For the text-containing cell, return its midpoint in (x, y) coordinate format. 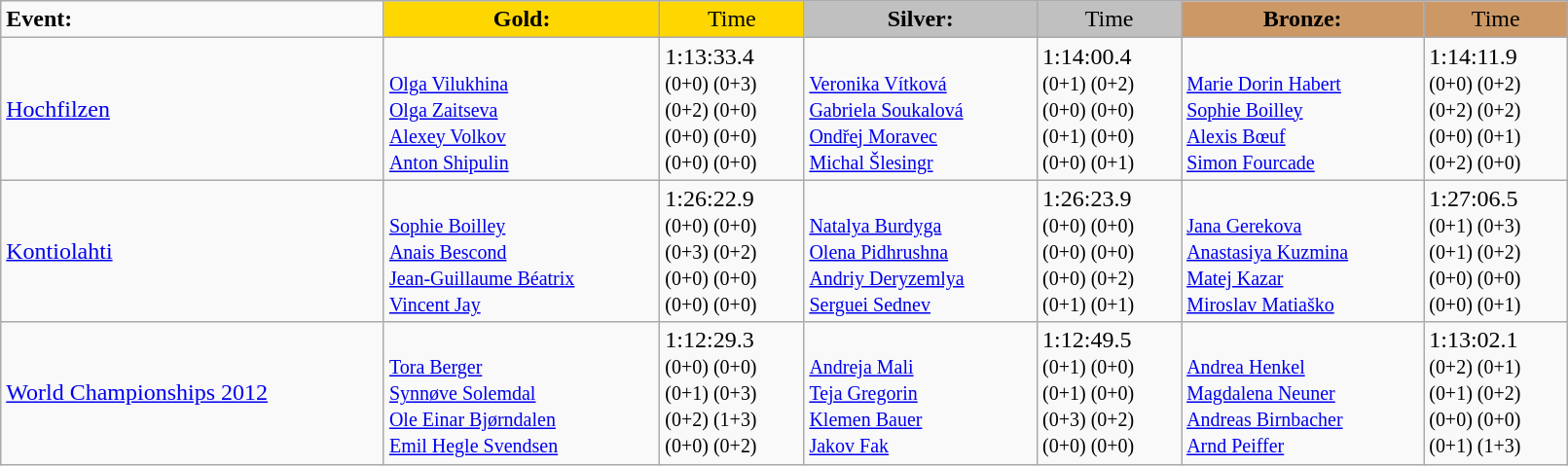
1:12:29.3(0+0) (0+0)(0+1) (0+3)(0+2) (1+3)(0+0) (0+2) (732, 393)
Kontiolahti (193, 251)
Gold: (522, 19)
Natalya BurdygaOlena PidhrushnaAndriy DeryzemlyaSerguei Sednev (921, 251)
World Championships 2012 (193, 393)
Hochfilzen (193, 109)
Veronika VítkováGabriela SoukalováOndřej MoravecMichal Šlesingr (921, 109)
Bronze: (1302, 19)
Jana GerekovaAnastasiya KuzminaMatej KazarMiroslav Matiaško (1302, 251)
Andreja MaliTeja GregorinKlemen BauerJakov Fak (921, 393)
Tora BergerSynnøve SolemdalOle Einar BjørndalenEmil Hegle Svendsen (522, 393)
Olga VilukhinaOlga ZaitsevaAlexey VolkovAnton Shipulin (522, 109)
Andrea HenkelMagdalena NeunerAndreas BirnbacherArnd Peiffer (1302, 393)
1:12:49.5(0+1) (0+0)(0+1) (0+0)(0+3) (0+2)(0+0) (0+0) (1110, 393)
Sophie BoilleyAnais BescondJean-Guillaume BéatrixVincent Jay (522, 251)
1:14:11.9(0+0) (0+2)(0+2) (0+2)(0+0) (0+1)(0+2) (0+0) (1496, 109)
Marie Dorin HabertSophie BoilleyAlexis BœufSimon Fourcade (1302, 109)
Event: (193, 19)
1:13:33.4(0+0) (0+3)(0+2) (0+0)(0+0) (0+0)(0+0) (0+0) (732, 109)
1:13:02.1(0+2) (0+1)(0+1) (0+2)(0+0) (0+0)(0+1) (1+3) (1496, 393)
Silver: (921, 19)
1:26:23.9(0+0) (0+0)(0+0) (0+0)(0+0) (0+2)(0+1) (0+1) (1110, 251)
1:27:06.5(0+1) (0+3)(0+1) (0+2)(0+0) (0+0)(0+0) (0+1) (1496, 251)
1:14:00.4(0+1) (0+2)(0+0) (0+0)(0+1) (0+0)(0+0) (0+1) (1110, 109)
1:26:22.9(0+0) (0+0)(0+3) (0+2)(0+0) (0+0)(0+0) (0+0) (732, 251)
